Return the [x, y] coordinate for the center point of the cell that contains the specified text.  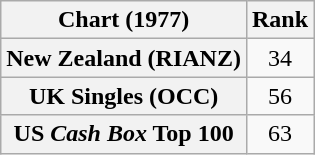
New Zealand (RIANZ) [124, 58]
56 [280, 96]
Chart (1977) [124, 20]
UK Singles (OCC) [124, 96]
63 [280, 134]
Rank [280, 20]
34 [280, 58]
US Cash Box Top 100 [124, 134]
